Locate the cell with the specified text and output its (x, y) center coordinate. 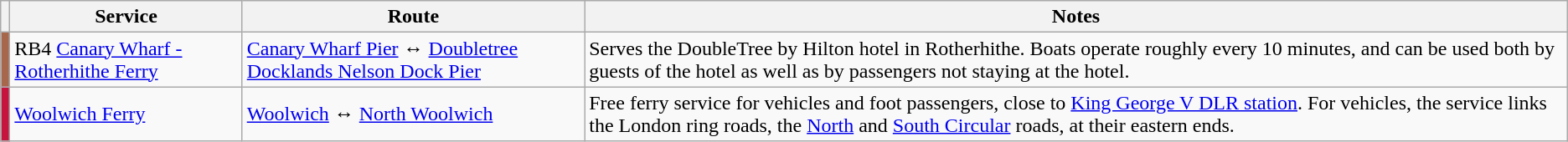
RB4 Canary Wharf - Rotherhithe Ferry (126, 60)
Woolwich Ferry (126, 114)
Canary Wharf Pier ↔ Doubletree Docklands Nelson Dock Pier (414, 60)
Route (414, 17)
Notes (1076, 17)
Service (126, 17)
Woolwich ↔ North Woolwich (414, 114)
